Capture the cell that displays the provided text and extract its [X, Y] central coordinate. 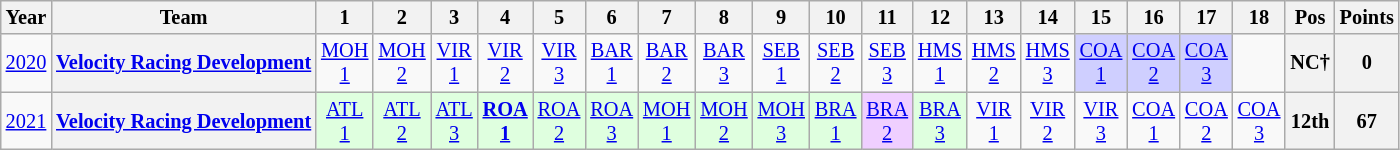
14 [1048, 17]
NC† [1310, 63]
Pos [1310, 17]
7 [666, 17]
HMS3 [1048, 63]
10 [836, 17]
ATL1 [344, 121]
BAR3 [724, 63]
0 [1367, 63]
ROA3 [612, 121]
MOH3 [782, 121]
12th [1310, 121]
4 [506, 17]
15 [1102, 17]
8 [724, 17]
17 [1206, 17]
16 [1154, 17]
1 [344, 17]
9 [782, 17]
HMS2 [994, 63]
6 [612, 17]
13 [994, 17]
SEB2 [836, 63]
12 [940, 17]
2021 [26, 121]
2020 [26, 63]
Points [1367, 17]
BRA2 [887, 121]
ATL3 [454, 121]
67 [1367, 121]
11 [887, 17]
ROA2 [560, 121]
SEB3 [887, 63]
18 [1260, 17]
BRA1 [836, 121]
Team [184, 17]
BAR1 [612, 63]
SEB1 [782, 63]
ATL2 [402, 121]
5 [560, 17]
HMS1 [940, 63]
BAR2 [666, 63]
2 [402, 17]
3 [454, 17]
ROA1 [506, 121]
BRA3 [940, 121]
Year [26, 17]
